Identify which cell holds the provided text, then report its [X, Y] central coordinate. 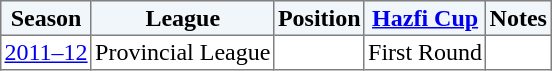
Position [319, 18]
Hazfi Cup [425, 18]
League [182, 18]
Provincial League [182, 52]
Notes [518, 18]
2011–12 [46, 52]
First Round [425, 52]
Season [46, 18]
